Determine the (X, Y) coordinate at the center of the cell enclosing the given text.  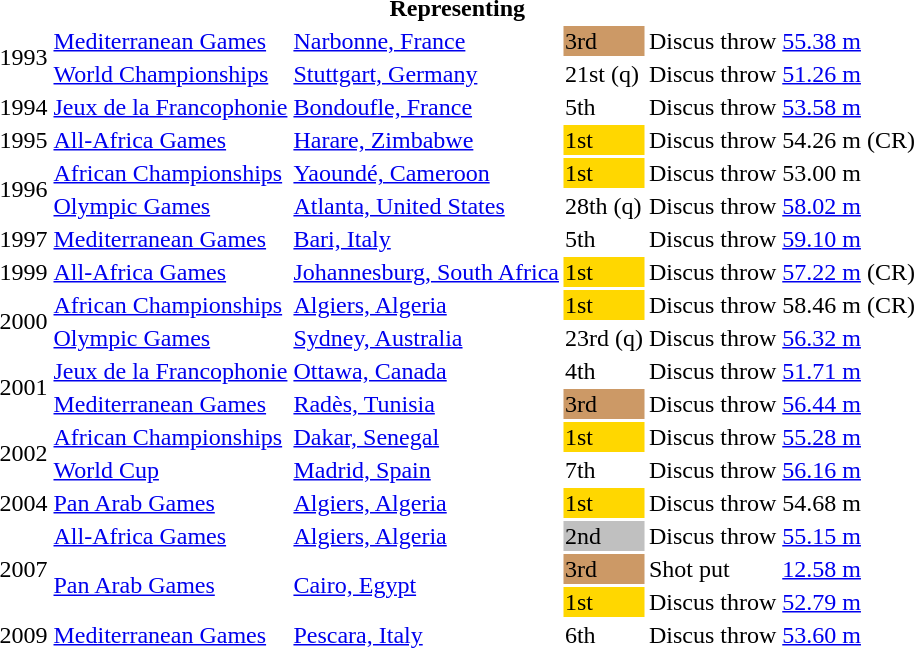
21st (q) (604, 74)
Shot put (712, 569)
Yaoundé, Cameroon (426, 173)
Cairo, Egypt (426, 586)
Harare, Zimbabwe (426, 140)
Dakar, Senegal (426, 437)
Bondoufle, France (426, 107)
23rd (q) (604, 338)
Johannesburg, South Africa (426, 272)
Narbonne, France (426, 41)
Radès, Tunisia (426, 404)
Atlanta, United States (426, 206)
2nd (604, 536)
Bari, Italy (426, 239)
Sydney, Australia (426, 338)
Stuttgart, Germany (426, 74)
Madrid, Spain (426, 470)
World Cup (170, 470)
Ottawa, Canada (426, 371)
7th (604, 470)
World Championships (170, 74)
4th (604, 371)
28th (q) (604, 206)
